Pinpoint the cell where the given text exists, returning its (x, y) midpoint coordinate. 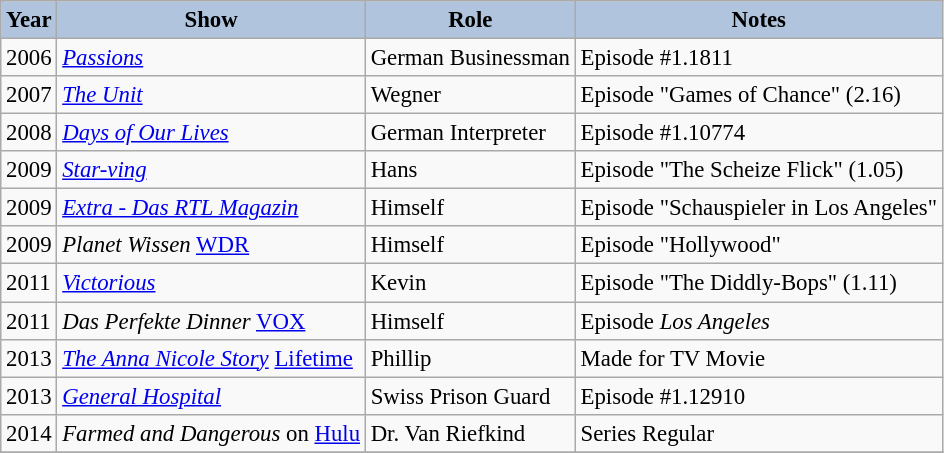
Farmed and Dangerous on Hulu (211, 433)
German Interpreter (470, 133)
Episode #1.10774 (758, 133)
Episode "The Diddly-Bops" (1.11) (758, 283)
Episode "The Scheize Flick" (1.05) (758, 170)
Days of Our Lives (211, 133)
Das Perfekte Dinner VOX (211, 321)
Made for TV Movie (758, 358)
German Businessman (470, 58)
General Hospital (211, 396)
Dr. Van Riefkind (470, 433)
2008 (29, 133)
Episode "Schauspieler in Los Angeles" (758, 208)
2006 (29, 58)
Episode #1.1811 (758, 58)
Victorious (211, 283)
Series Regular (758, 433)
2014 (29, 433)
The Unit (211, 95)
Planet Wissen WDR (211, 245)
Episode "Hollywood" (758, 245)
2007 (29, 95)
Extra - Das RTL Magazin (211, 208)
Kevin (470, 283)
Wegner (470, 95)
Hans (470, 170)
Star-ving (211, 170)
Notes (758, 20)
Episode Los Angeles (758, 321)
The Anna Nicole Story Lifetime (211, 358)
Swiss Prison Guard (470, 396)
Passions (211, 58)
Phillip (470, 358)
Show (211, 20)
Episode #1.12910 (758, 396)
Year (29, 20)
Episode "Games of Chance" (2.16) (758, 95)
Role (470, 20)
